Output the (x, y) coordinate of the center of the cell containing the given text.  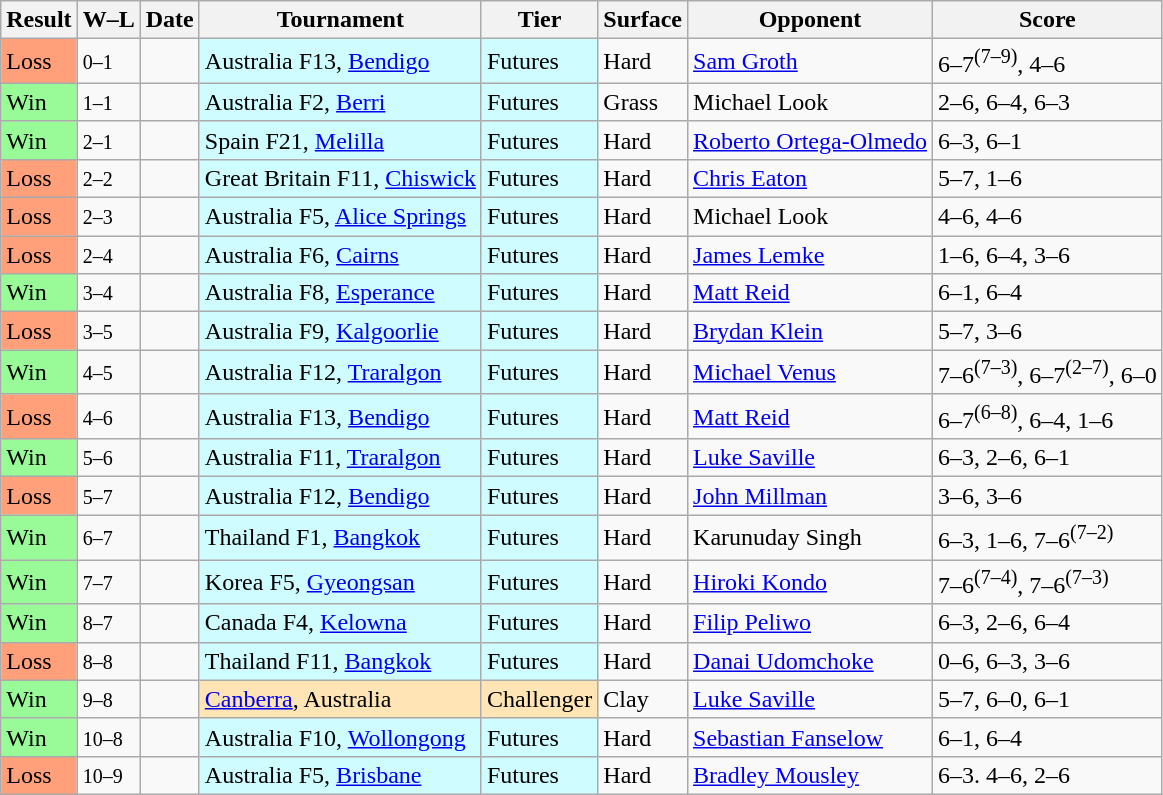
Australia F5, Alice Springs (340, 217)
Date (170, 20)
Thailand F11, Bangkok (340, 661)
5–6 (108, 458)
Surface (643, 20)
Thailand F1, Bangkok (340, 538)
5–7 (108, 496)
6–3. 4–6, 2–6 (1048, 775)
8–7 (108, 623)
Tournament (340, 20)
Danai Udomchoke (810, 661)
Canada F4, Kelowna (340, 623)
6–3, 6–1 (1048, 140)
Opponent (810, 20)
Hiroki Kondo (810, 582)
6–3, 1–6, 7–6(7–2) (1048, 538)
1–6, 6–4, 3–6 (1048, 255)
Brydan Klein (810, 331)
Spain F21, Melilla (340, 140)
Bradley Mousley (810, 775)
1–1 (108, 102)
Australia F9, Kalgoorlie (340, 331)
Sebastian Fanselow (810, 737)
3–4 (108, 293)
James Lemke (810, 255)
10–9 (108, 775)
Australia F10, Wollongong (340, 737)
5–7, 1–6 (1048, 178)
Score (1048, 20)
Filip Peliwo (810, 623)
Korea F5, Gyeongsan (340, 582)
Michael Venus (810, 372)
7–7 (108, 582)
6–7(6–8), 6–4, 1–6 (1048, 416)
4–5 (108, 372)
2–4 (108, 255)
2–6, 6–4, 6–3 (1048, 102)
W–L (108, 20)
Result (39, 20)
10–8 (108, 737)
Australia F6, Cairns (340, 255)
2–1 (108, 140)
5–7, 6–0, 6–1 (1048, 699)
9–8 (108, 699)
Chris Eaton (810, 178)
0–6, 6–3, 3–6 (1048, 661)
8–8 (108, 661)
Tier (539, 20)
Roberto Ortega-Olmedo (810, 140)
6–7 (108, 538)
Australia F5, Brisbane (340, 775)
2–2 (108, 178)
Australia F11, Traralgon (340, 458)
7–6(7–3), 6–7(2–7), 6–0 (1048, 372)
5–7, 3–6 (1048, 331)
Australia F12, Traralgon (340, 372)
Grass (643, 102)
7–6(7–4), 7–6(7–3) (1048, 582)
Great Britain F11, Chiswick (340, 178)
Challenger (539, 699)
3–5 (108, 331)
6–7(7–9), 4–6 (1048, 62)
4–6 (108, 416)
Clay (643, 699)
Sam Groth (810, 62)
6–3, 2–6, 6–1 (1048, 458)
6–3, 2–6, 6–4 (1048, 623)
John Millman (810, 496)
4–6, 4–6 (1048, 217)
Australia F8, Esperance (340, 293)
Australia F2, Berri (340, 102)
Karunuday Singh (810, 538)
0–1 (108, 62)
Canberra, Australia (340, 699)
2–3 (108, 217)
3–6, 3–6 (1048, 496)
Australia F12, Bendigo (340, 496)
